Search for the cell housing the specified text and yield its [x, y] center coordinate. 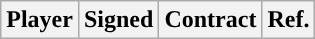
Ref. [288, 20]
Player [40, 20]
Signed [118, 20]
Contract [210, 20]
